Locate the cell with the specified text and output its (x, y) center coordinate. 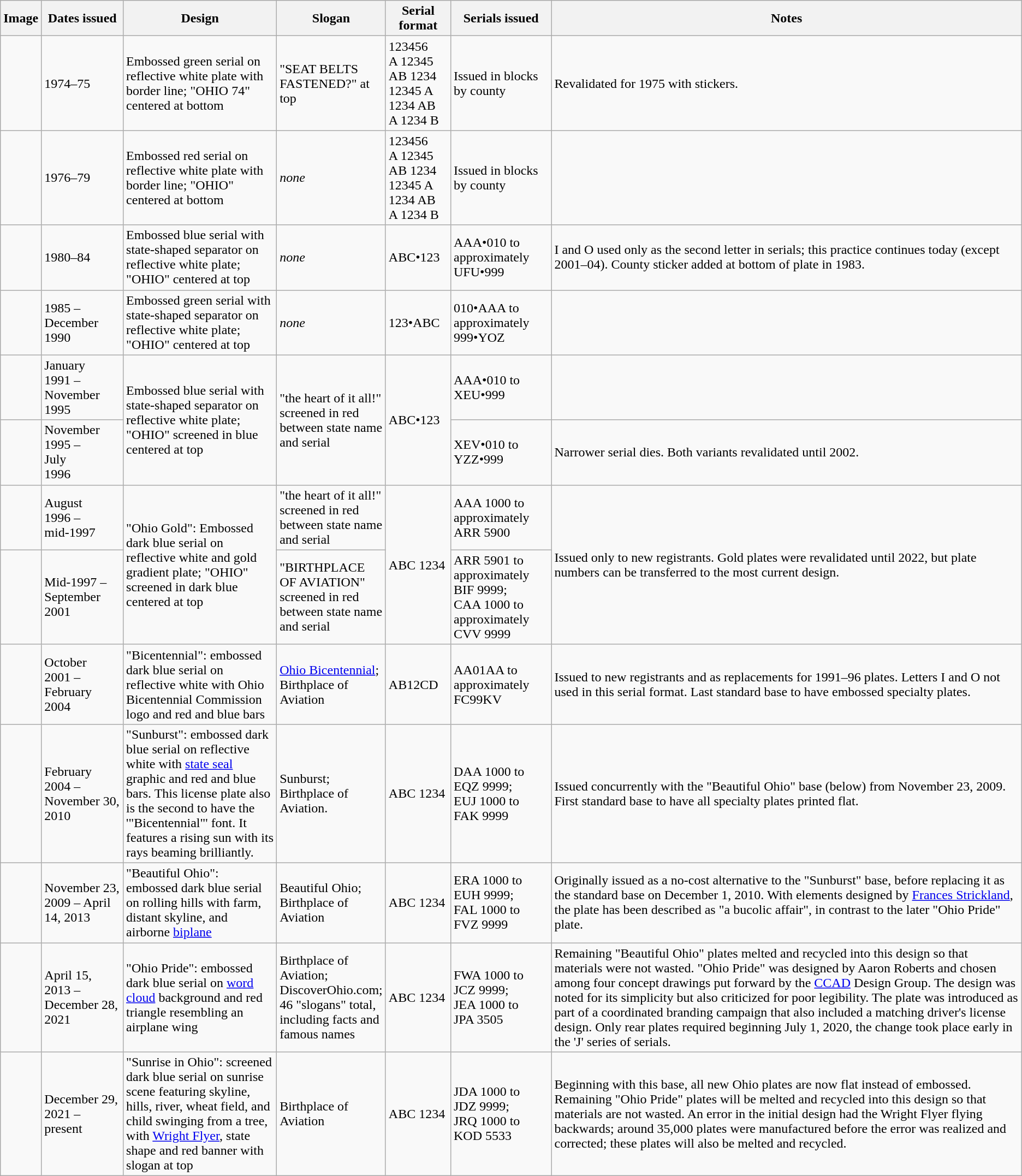
AA01AA to approximately FC99KV (501, 684)
I and O used only as the second letter in serials; this practice continues today (except 2001–04). County sticker added at bottom of plate in 1983. (786, 258)
January 1991 – November 1995 (82, 388)
Embossed green serial with state-shaped separator on reflective white plate; "OHIO" centered at top (200, 322)
1980–84 (82, 258)
Narrower serial dies. Both variants revalidated until 2002. (786, 452)
"BIRTHPLACE OF AVIATION" screened in red between state name and serial (331, 597)
Embossed red serial on reflective white plate with border line; "OHIO" centered at bottom (200, 178)
JDA 1000 to JDZ 9999;JRQ 1000 toKOD 5533 (501, 1114)
Revalidated for 1975 with stickers. (786, 83)
DAA 1000 to EQZ 9999;EUJ 1000 to FAK 9999 (501, 793)
010•AAA to approximately 999•YOZ (501, 322)
"SEAT BELTS FASTENED?" at top (331, 83)
Birthplace of Aviation;DiscoverOhio.com;46 "slogans" total, including facts and famous names (331, 997)
AB12CD (418, 684)
Serials issued (501, 19)
October 2001 – February 2004 (82, 684)
Embossed green serial on reflective white plate with border line; "OHIO 74" centered at bottom (200, 83)
1985 – December 1990 (82, 322)
Serial format (418, 19)
February 2004 – November 30, 2010 (82, 793)
1976–79 (82, 178)
"Bicentennial": embossed dark blue serial on reflective white with Ohio Bicentennial Commission logo and red and blue bars (200, 684)
"Ohio Gold": Embossed dark blue serial on reflective white and gold gradient plate; "OHIO" screened in dark blue centered at top (200, 565)
Issued concurrently with the "Beautiful Ohio" base (below) from November 23, 2009. First standard base to have all specialty plates printed flat. (786, 793)
Mid-1997 – September 2001 (82, 597)
April 15, 2013 – December 28, 2021 (82, 997)
FWA 1000 to JCZ 9999;JEA 1000 to JPA 3505 (501, 997)
Embossed blue serial with state-shaped separator on reflective white plate; "OHIO" screened in blue centered at top (200, 420)
Slogan (331, 19)
1974–75 (82, 83)
Dates issued (82, 19)
"Ohio Pride": embossed dark blue serial on word cloud background and red triangle resembling an airplane wing (200, 997)
December 29, 2021 – present (82, 1114)
XEV•010 to YZZ•999 (501, 452)
August 1996 –mid-1997 (82, 518)
AAA•010 to approximately UFU•999 (501, 258)
Beautiful Ohio;Birthplace of Aviation (331, 902)
Embossed blue serial with state-shaped separator on reflective white plate; "OHIO" centered at top (200, 258)
AAA•010 to XEU•999 (501, 388)
ERA 1000 to EUH 9999;FAL 1000 to FVZ 9999 (501, 902)
Ohio Bicentennial;Birthplace of Aviation (331, 684)
ARR 5901 to approximately BIF 9999;CAA 1000 to approximately CVV 9999 (501, 597)
Issued only to new registrants. Gold plates were revalidated until 2022, but plate numbers can be transferred to the most current design. (786, 565)
November 23, 2009 – April 14, 2013 (82, 902)
Birthplace of Aviation (331, 1114)
AAA 1000 to approximately ARR 5900 (501, 518)
November 1995 –July1996 (82, 452)
123•ABC (418, 322)
Notes (786, 19)
Design (200, 19)
"Beautiful Ohio": embossed dark blue serial on rolling hills with farm, distant skyline, and airborne biplane (200, 902)
Image (21, 19)
Sunburst; Birthplace of Aviation. (331, 793)
